For the text-containing cell, return its midpoint in (x, y) coordinate format. 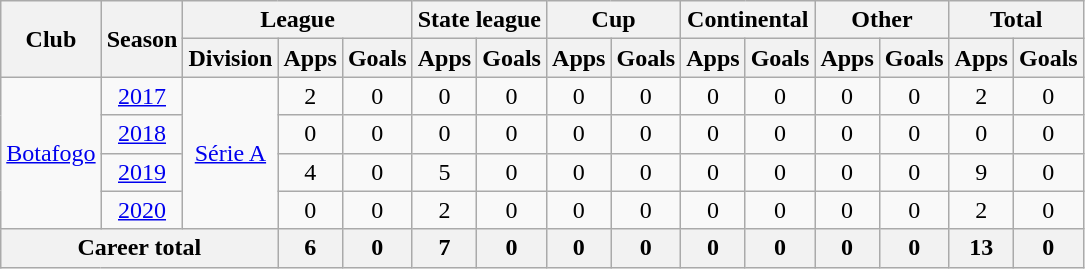
Continental (748, 20)
2020 (142, 210)
2018 (142, 134)
6 (310, 248)
2019 (142, 172)
Botafogo (51, 153)
Other (882, 20)
13 (981, 248)
4 (310, 172)
Cup (614, 20)
Season (142, 39)
League (298, 20)
State league (479, 20)
Division (230, 58)
7 (444, 248)
9 (981, 172)
5 (444, 172)
Série A (230, 153)
Total (1016, 20)
Career total (140, 248)
Club (51, 39)
2017 (142, 96)
